Extract the [x, y] coordinate from the center of the cell holding the provided text.  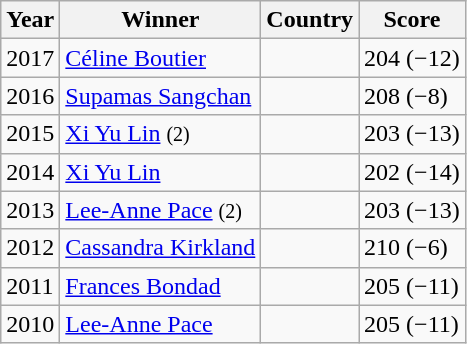
202 (−14) [412, 172]
2012 [30, 248]
Céline Boutier [160, 58]
Cassandra Kirkland [160, 248]
2017 [30, 58]
2011 [30, 286]
Xi Yu Lin (2) [160, 134]
Year [30, 20]
Lee-Anne Pace [160, 324]
Lee-Anne Pace (2) [160, 210]
Xi Yu Lin [160, 172]
2015 [30, 134]
204 (−12) [412, 58]
Frances Bondad [160, 286]
Country [310, 20]
2010 [30, 324]
Score [412, 20]
208 (−8) [412, 96]
Winner [160, 20]
2016 [30, 96]
2014 [30, 172]
210 (−6) [412, 248]
Supamas Sangchan [160, 96]
2013 [30, 210]
